Search for the cell housing the specified text and yield its (x, y) center coordinate. 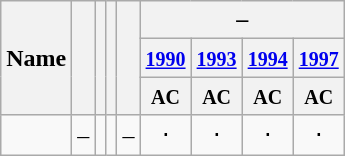
1990 (166, 58)
Name (36, 58)
1994 (268, 58)
1993 (216, 58)
1997 (318, 58)
